Capture the cell that displays the provided text and extract its [x, y] central coordinate. 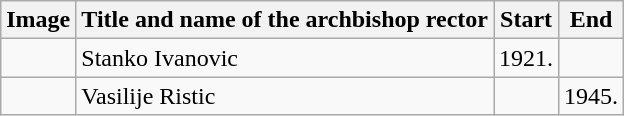
Image [38, 20]
Title and name of the archbishop rector [285, 20]
Stanko Ivanovic [285, 58]
End [592, 20]
1945. [592, 96]
Start [526, 20]
1921. [526, 58]
Vasilije Ristic [285, 96]
